From the cell containing the given text, extract its center point as (x, y) coordinate. 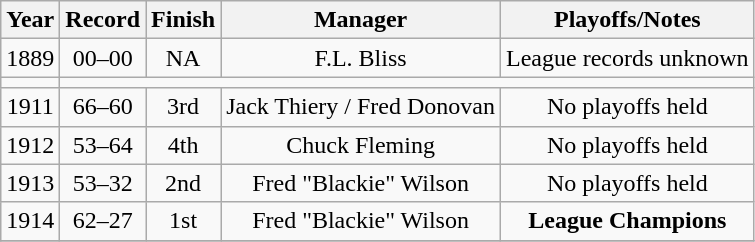
League Champions (628, 221)
53–64 (103, 145)
Year (30, 20)
League records unknown (628, 58)
1st (184, 221)
Finish (184, 20)
Manager (361, 20)
F.L. Bliss (361, 58)
Jack Thiery / Fred Donovan (361, 107)
1889 (30, 58)
1912 (30, 145)
3rd (184, 107)
1911 (30, 107)
4th (184, 145)
00–00 (103, 58)
53–32 (103, 183)
1913 (30, 183)
Playoffs/Notes (628, 20)
1914 (30, 221)
62–27 (103, 221)
NA (184, 58)
66–60 (103, 107)
Chuck Fleming (361, 145)
2nd (184, 183)
Record (103, 20)
